From the cell containing the given text, extract its center point as [X, Y] coordinate. 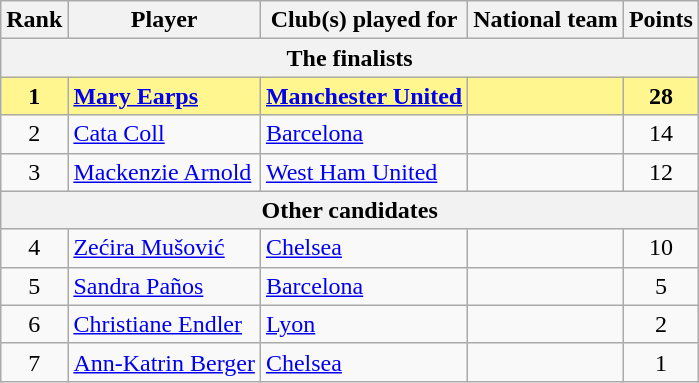
4 [34, 248]
28 [660, 96]
Sandra Paños [164, 286]
12 [660, 172]
Christiane Endler [164, 324]
Lyon [364, 324]
Other candidates [350, 210]
Player [164, 20]
Club(s) played for [364, 20]
3 [34, 172]
Points [660, 20]
Mary Earps [164, 96]
Rank [34, 20]
Zećira Mušović [164, 248]
National team [546, 20]
Ann-Katrin Berger [164, 362]
Manchester United [364, 96]
10 [660, 248]
West Ham United [364, 172]
The finalists [350, 58]
Mackenzie Arnold [164, 172]
Cata Coll [164, 134]
7 [34, 362]
6 [34, 324]
14 [660, 134]
